Return (x, y) of the center of cell containing provided text 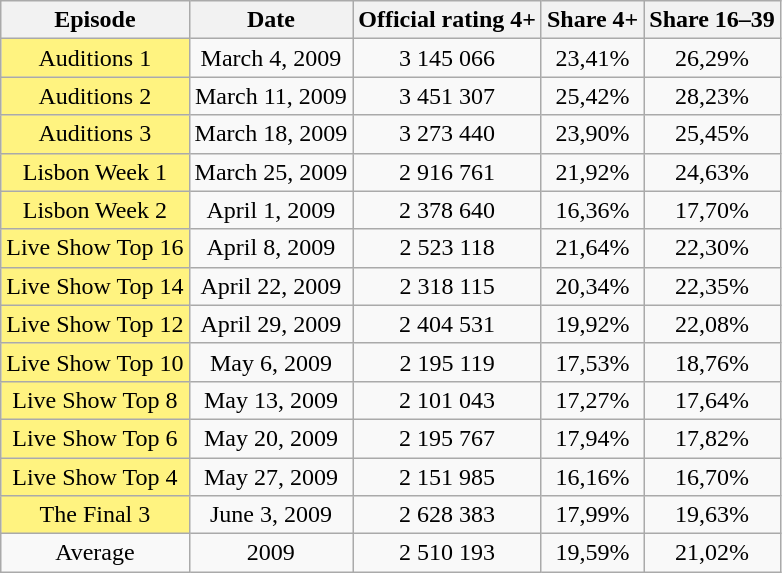
2 195 119 (448, 362)
2 510 193 (448, 553)
Share 16–39 (712, 20)
21,64% (592, 248)
April 8, 2009 (271, 248)
28,23% (712, 96)
19,59% (592, 553)
2 195 767 (448, 438)
Lisbon Week 1 (95, 172)
17,27% (592, 400)
16,36% (592, 210)
Lisbon Week 2 (95, 210)
Live Show Top 4 (95, 477)
25,42% (592, 96)
The Final 3 (95, 515)
May 13, 2009 (271, 400)
2 318 115 (448, 286)
2 151 985 (448, 477)
2 523 118 (448, 248)
Live Show Top 14 (95, 286)
2009 (271, 553)
Episode (95, 20)
Date (271, 20)
17,94% (592, 438)
March 25, 2009 (271, 172)
17,64% (712, 400)
Auditions 3 (95, 134)
26,29% (712, 58)
3 451 307 (448, 96)
April 29, 2009 (271, 324)
17,70% (712, 210)
Official rating 4+ (448, 20)
March 11, 2009 (271, 96)
22,08% (712, 324)
May 27, 2009 (271, 477)
22,30% (712, 248)
Auditions 1 (95, 58)
2 404 531 (448, 324)
March 18, 2009 (271, 134)
24,63% (712, 172)
3 273 440 (448, 134)
23,41% (592, 58)
Live Show Top 8 (95, 400)
2 628 383 (448, 515)
Live Show Top 12 (95, 324)
22,35% (712, 286)
21,92% (592, 172)
Live Show Top 10 (95, 362)
2 916 761 (448, 172)
19,92% (592, 324)
17,99% (592, 515)
Average (95, 553)
2 101 043 (448, 400)
Auditions 2 (95, 96)
17,53% (592, 362)
20,34% (592, 286)
2 378 640 (448, 210)
18,76% (712, 362)
Live Show Top 6 (95, 438)
25,45% (712, 134)
March 4, 2009 (271, 58)
19,63% (712, 515)
June 3, 2009 (271, 515)
3 145 066 (448, 58)
Share 4+ (592, 20)
Live Show Top 16 (95, 248)
16,16% (592, 477)
16,70% (712, 477)
April 1, 2009 (271, 210)
21,02% (712, 553)
May 6, 2009 (271, 362)
April 22, 2009 (271, 286)
17,82% (712, 438)
23,90% (592, 134)
May 20, 2009 (271, 438)
